Output the (X, Y) coordinate of the center of the cell containing the given text.  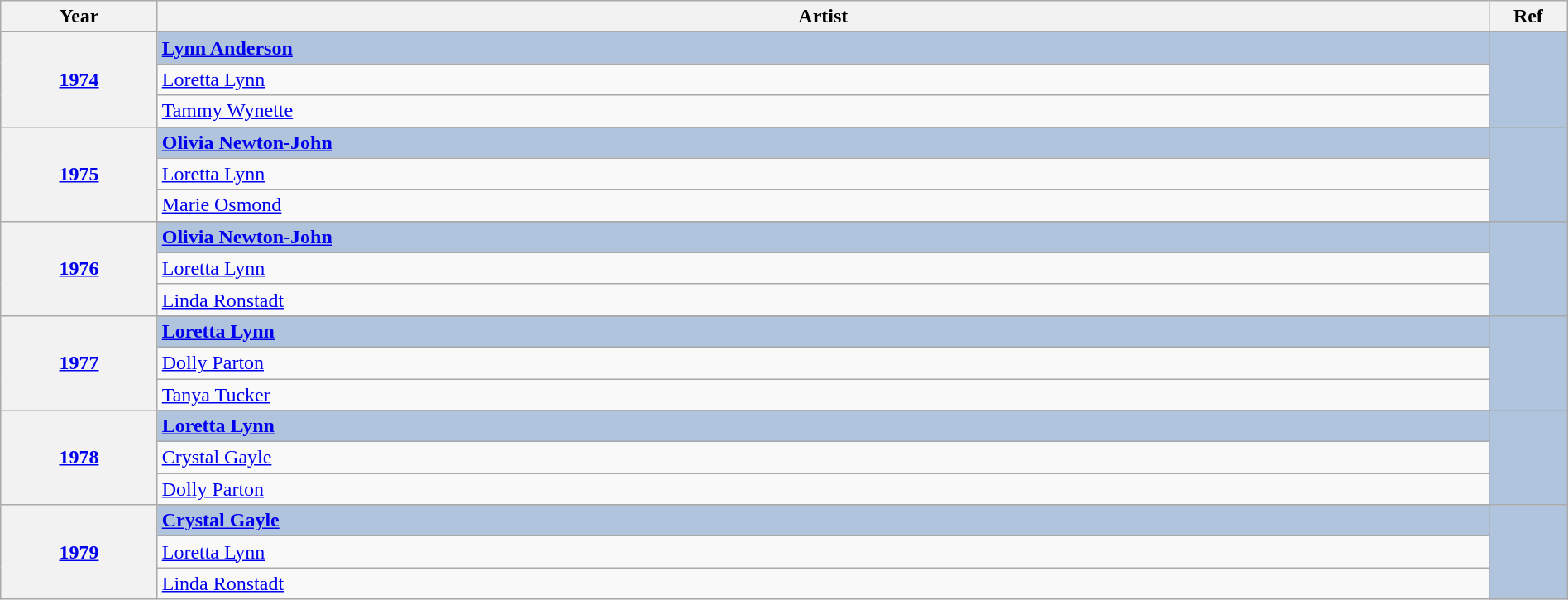
1977 (79, 362)
Artist (823, 17)
Ref (1528, 17)
1975 (79, 174)
Tammy Wynette (823, 111)
1979 (79, 552)
1978 (79, 458)
Marie Osmond (823, 205)
1974 (79, 79)
Year (79, 17)
Lynn Anderson (823, 48)
Tanya Tucker (823, 395)
1976 (79, 268)
